Locate the cell with the specified text and output its (x, y) center coordinate. 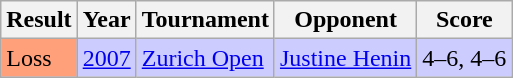
Result (39, 20)
Loss (39, 58)
Zurich Open (205, 58)
2007 (106, 58)
Tournament (205, 20)
Opponent (345, 20)
Year (106, 20)
Justine Henin (345, 58)
Score (464, 20)
4–6, 4–6 (464, 58)
